Find where the given text appears and provide that cell's center as [X, Y] coordinate. 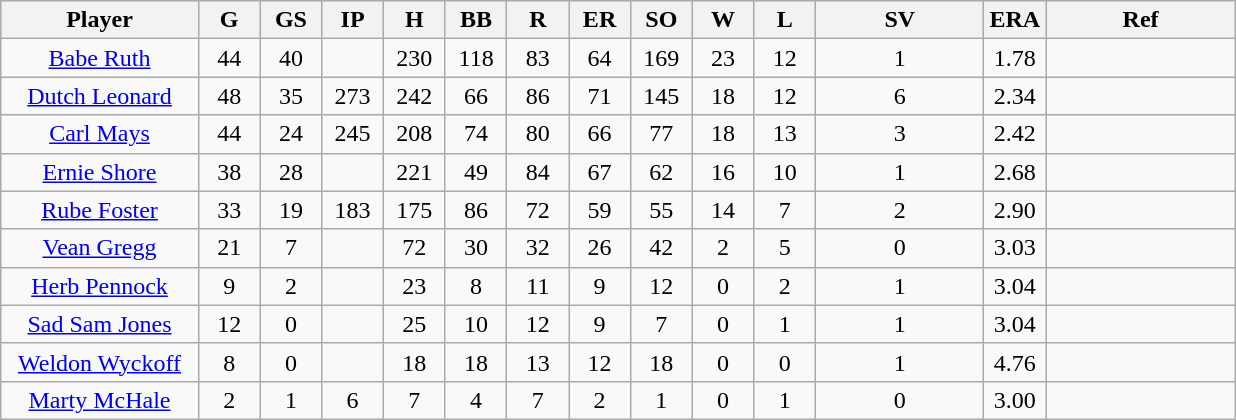
3 [900, 134]
GS [291, 20]
230 [414, 58]
Ref [1141, 20]
74 [476, 134]
2.34 [1015, 96]
3.00 [1015, 400]
Vean Gregg [100, 248]
42 [661, 248]
R [538, 20]
118 [476, 58]
1.78 [1015, 58]
84 [538, 172]
Ernie Shore [100, 172]
ERA [1015, 20]
BB [476, 20]
175 [414, 210]
3.03 [1015, 248]
77 [661, 134]
71 [600, 96]
26 [600, 248]
30 [476, 248]
G [229, 20]
83 [538, 58]
48 [229, 96]
221 [414, 172]
55 [661, 210]
145 [661, 96]
2.42 [1015, 134]
33 [229, 210]
SO [661, 20]
40 [291, 58]
2.90 [1015, 210]
Dutch Leonard [100, 96]
H [414, 20]
2.68 [1015, 172]
169 [661, 58]
Weldon Wyckoff [100, 362]
W [723, 20]
64 [600, 58]
183 [353, 210]
273 [353, 96]
38 [229, 172]
28 [291, 172]
ER [600, 20]
Sad Sam Jones [100, 324]
25 [414, 324]
Player [100, 20]
32 [538, 248]
21 [229, 248]
11 [538, 286]
24 [291, 134]
62 [661, 172]
16 [723, 172]
Babe Ruth [100, 58]
19 [291, 210]
IP [353, 20]
49 [476, 172]
245 [353, 134]
Marty McHale [100, 400]
Herb Pennock [100, 286]
35 [291, 96]
59 [600, 210]
14 [723, 210]
80 [538, 134]
4.76 [1015, 362]
67 [600, 172]
Carl Mays [100, 134]
Rube Foster [100, 210]
242 [414, 96]
4 [476, 400]
208 [414, 134]
L [785, 20]
5 [785, 248]
SV [900, 20]
